Find where the given text appears and provide that cell's center as [X, Y] coordinate. 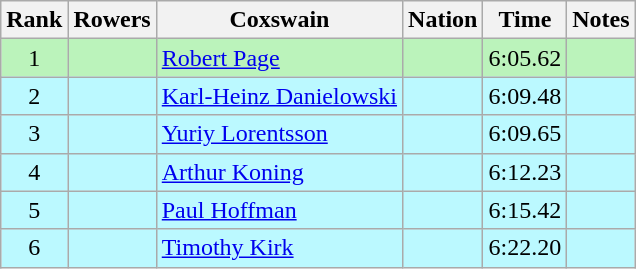
6:15.42 [525, 210]
Rowers [112, 20]
6:05.62 [525, 58]
Timothy Kirk [279, 248]
2 [34, 96]
6:22.20 [525, 248]
Robert Page [279, 58]
Yuriy Lorentsson [279, 134]
Rank [34, 20]
3 [34, 134]
Karl-Heinz Danielowski [279, 96]
6 [34, 248]
Time [525, 20]
Coxswain [279, 20]
1 [34, 58]
Arthur Koning [279, 172]
Paul Hoffman [279, 210]
6:09.65 [525, 134]
6:12.23 [525, 172]
Nation [443, 20]
4 [34, 172]
Notes [601, 20]
6:09.48 [525, 96]
5 [34, 210]
